Locate the cell with the specified text and output its [X, Y] center coordinate. 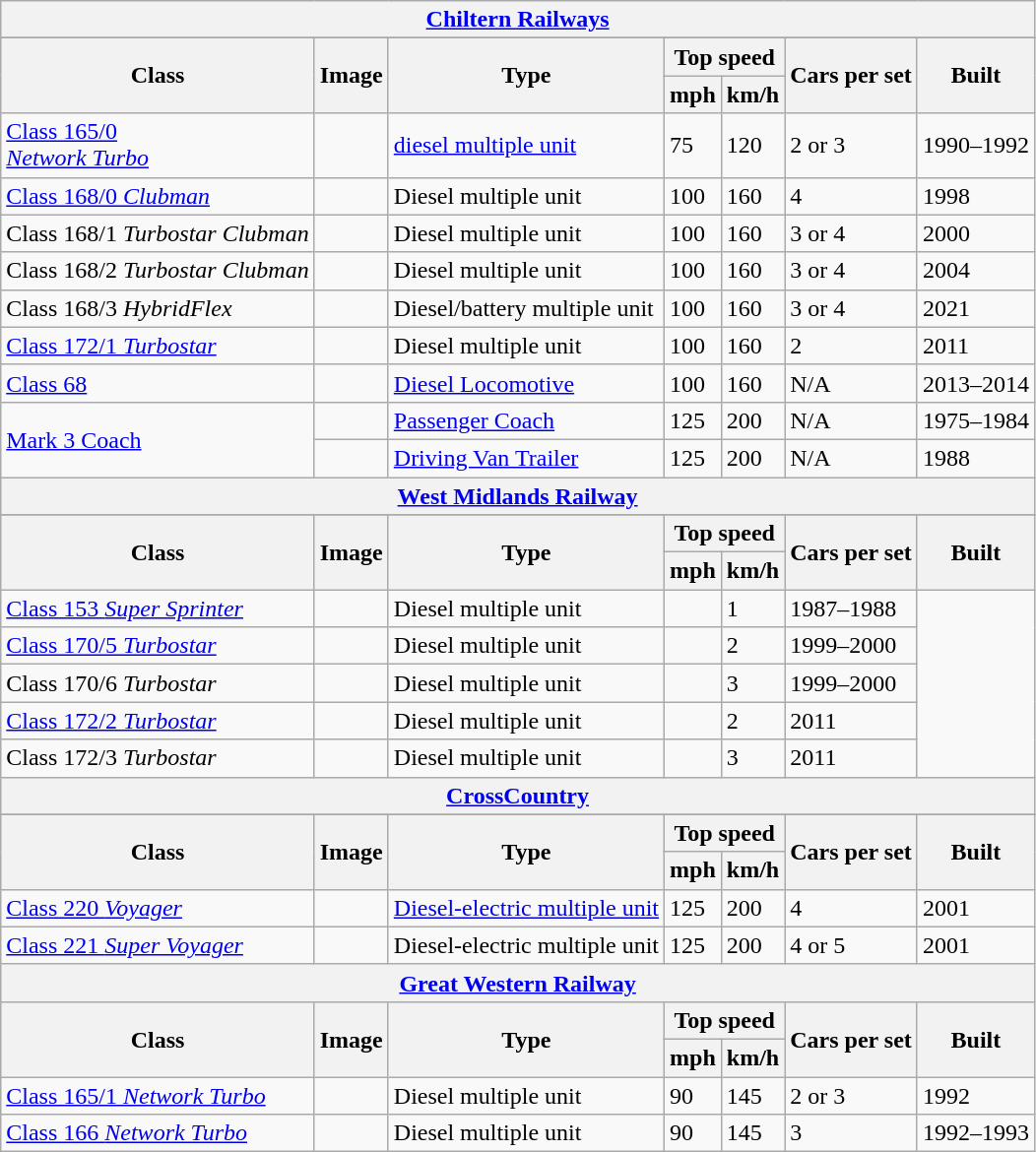
Class 168/2 Turbostar Clubman [158, 271]
Driving Van Trailer [526, 458]
1975–1984 [975, 420]
1992–1993 [975, 1133]
2004 [975, 271]
Class 221 Super Voyager [158, 945]
diesel multiple unit [526, 146]
Class 168/3 HybridFlex [158, 308]
2021 [975, 308]
Class 170/5 Turbostar [158, 646]
Class 165/0Network Turbo [158, 146]
Passenger Coach [526, 420]
1998 [975, 196]
Diesel Locomotive [526, 383]
CrossCountry [518, 796]
Great Western Railway [518, 983]
Class 153 Super Sprinter [158, 608]
Class 172/1 Turbostar [158, 346]
Class 170/6 Turbostar [158, 683]
Diesel/battery multiple unit [526, 308]
1992 [975, 1096]
Class 172/2 Turbostar [158, 721]
2013–2014 [975, 383]
Class 68 [158, 383]
120 [752, 146]
1988 [975, 458]
Mark 3 Coach [158, 439]
75 [693, 146]
1 [752, 608]
Class 220 Voyager [158, 908]
Chiltern Railways [518, 20]
Class 172/3 Turbostar [158, 758]
Class 168/0 Clubman [158, 196]
2000 [975, 233]
West Midlands Railway [518, 495]
Class 165/1 Network Turbo [158, 1096]
4 or 5 [851, 945]
Class 168/1 Turbostar Clubman [158, 233]
1990–1992 [975, 146]
1987–1988 [851, 608]
Class 166 Network Turbo [158, 1133]
